Extract the (X, Y) coordinate from the center of the cell holding the provided text.  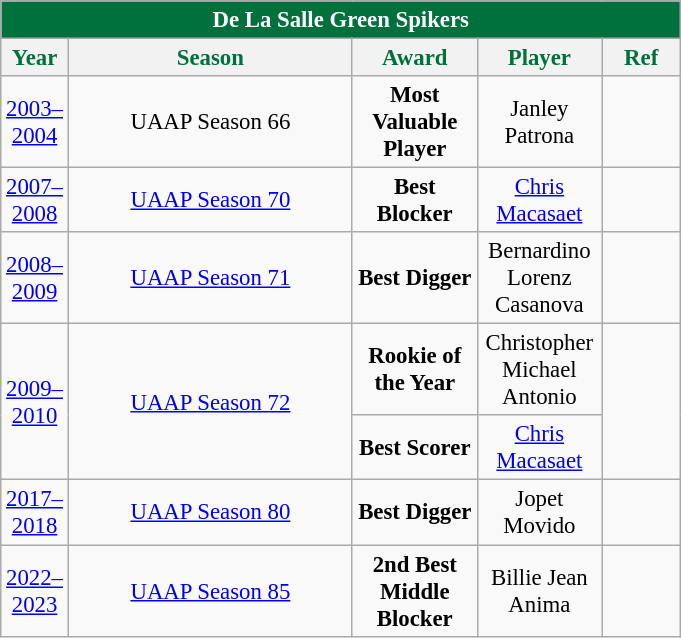
Christopher Michael Antonio (540, 370)
De La Salle Green Spikers (341, 20)
2008–2009 (35, 278)
UAAP Season 85 (210, 591)
Season (210, 58)
2022–2023 (35, 591)
Bernardino Lorenz Casanova (540, 278)
UAAP Season 70 (210, 200)
Best Blocker (414, 200)
Rookie of the Year (414, 370)
Best Scorer (414, 448)
2007–2008 (35, 200)
UAAP Season 72 (210, 402)
Most Valuable Player (414, 122)
2nd Best Middle Blocker (414, 591)
UAAP Season 80 (210, 512)
Jopet Movido (540, 512)
Player (540, 58)
2003–2004 (35, 122)
2009–2010 (35, 402)
Award (414, 58)
UAAP Season 66 (210, 122)
Ref (642, 58)
2017–2018 (35, 512)
UAAP Season 71 (210, 278)
Year (35, 58)
Billie Jean Anima (540, 591)
Janley Patrona (540, 122)
